Detect which cell encompasses the target text, then output its (x, y) center coordinate. 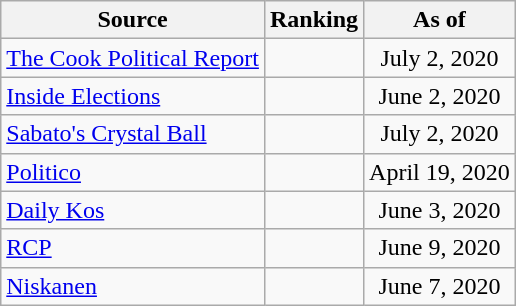
As of (440, 20)
RCP (133, 248)
June 7, 2020 (440, 286)
June 3, 2020 (440, 210)
Niskanen (133, 286)
June 9, 2020 (440, 248)
June 2, 2020 (440, 96)
The Cook Political Report (133, 58)
Inside Elections (133, 96)
Daily Kos (133, 210)
Sabato's Crystal Ball (133, 134)
Source (133, 20)
Politico (133, 172)
April 19, 2020 (440, 172)
Ranking (314, 20)
